For the text-containing cell, return its midpoint in (X, Y) coordinate format. 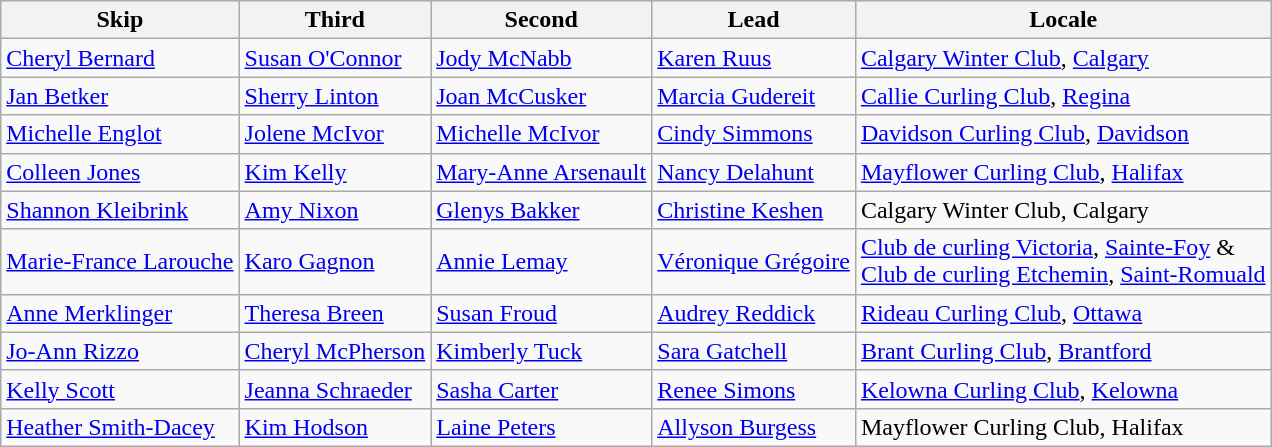
Theresa Breen (335, 313)
Cindy Simmons (754, 134)
Mary-Anne Arsenault (542, 172)
Jody McNabb (542, 58)
Callie Curling Club, Regina (1063, 96)
Second (542, 20)
Sasha Carter (542, 389)
Marcia Gudereit (754, 96)
Kelly Scott (120, 389)
Jeanna Schraeder (335, 389)
Nancy Delahunt (754, 172)
Véronique Grégoire (754, 262)
Brant Curling Club, Brantford (1063, 351)
Michelle McIvor (542, 134)
Kim Kelly (335, 172)
Club de curling Victoria, Sainte-Foy &Club de curling Etchemin, Saint-Romuald (1063, 262)
Allyson Burgess (754, 427)
Annie Lemay (542, 262)
Cheryl McPherson (335, 351)
Third (335, 20)
Karen Ruus (754, 58)
Skip (120, 20)
Cheryl Bernard (120, 58)
Glenys Bakker (542, 210)
Jo-Ann Rizzo (120, 351)
Sara Gatchell (754, 351)
Sherry Linton (335, 96)
Christine Keshen (754, 210)
Colleen Jones (120, 172)
Locale (1063, 20)
Susan Froud (542, 313)
Kim Hodson (335, 427)
Kimberly Tuck (542, 351)
Lead (754, 20)
Audrey Reddick (754, 313)
Joan McCusker (542, 96)
Jan Betker (120, 96)
Michelle Englot (120, 134)
Davidson Curling Club, Davidson (1063, 134)
Shannon Kleibrink (120, 210)
Marie-France Larouche (120, 262)
Jolene McIvor (335, 134)
Karo Gagnon (335, 262)
Anne Merklinger (120, 313)
Rideau Curling Club, Ottawa (1063, 313)
Kelowna Curling Club, Kelowna (1063, 389)
Laine Peters (542, 427)
Amy Nixon (335, 210)
Renee Simons (754, 389)
Susan O'Connor (335, 58)
Heather Smith-Dacey (120, 427)
